Provide the (x, y) coordinate of the cell's center where the given text is located.  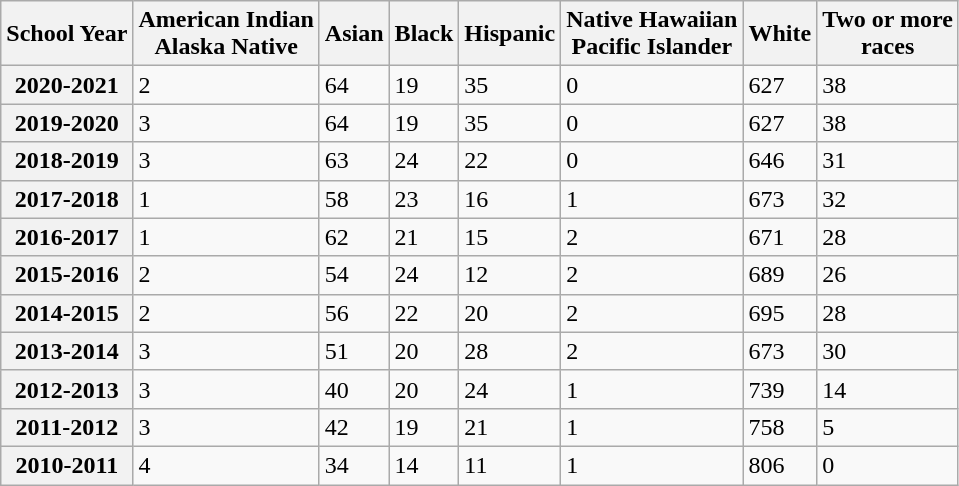
Black (424, 34)
2013-2014 (67, 351)
42 (354, 427)
School Year (67, 34)
62 (354, 237)
2011-2012 (67, 427)
51 (354, 351)
31 (888, 161)
11 (510, 465)
646 (780, 161)
2017-2018 (67, 199)
4 (226, 465)
58 (354, 199)
689 (780, 275)
Asian (354, 34)
30 (888, 351)
American IndianAlaska Native (226, 34)
40 (354, 389)
56 (354, 313)
15 (510, 237)
Two or more races (888, 34)
2010-2011 (67, 465)
White (780, 34)
2012-2013 (67, 389)
2015-2016 (67, 275)
2014-2015 (67, 313)
63 (354, 161)
32 (888, 199)
695 (780, 313)
671 (780, 237)
Hispanic (510, 34)
23 (424, 199)
12 (510, 275)
26 (888, 275)
758 (780, 427)
5 (888, 427)
739 (780, 389)
2018-2019 (67, 161)
2019-2020 (67, 123)
54 (354, 275)
2020-2021 (67, 85)
2016-2017 (67, 237)
Native HawaiianPacific Islander (652, 34)
16 (510, 199)
34 (354, 465)
806 (780, 465)
